For the text-containing cell, return its midpoint in (X, Y) coordinate format. 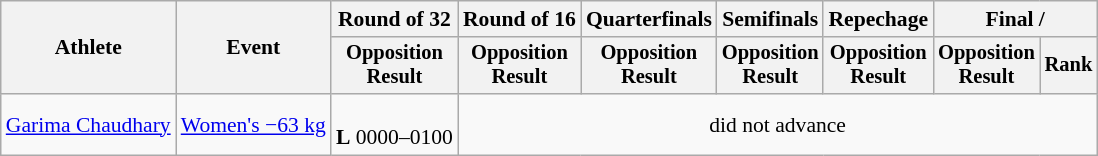
Garima Chaudhary (88, 124)
Rank (1069, 66)
did not advance (778, 124)
Repechage (878, 19)
Athlete (88, 48)
Quarterfinals (649, 19)
Semifinals (770, 19)
Event (254, 48)
Women's −63 kg (254, 124)
Final / (1015, 19)
L 0000–0100 (394, 124)
Round of 32 (394, 19)
Round of 16 (520, 19)
